Output the [x, y] coordinate of the center of the cell containing the given text.  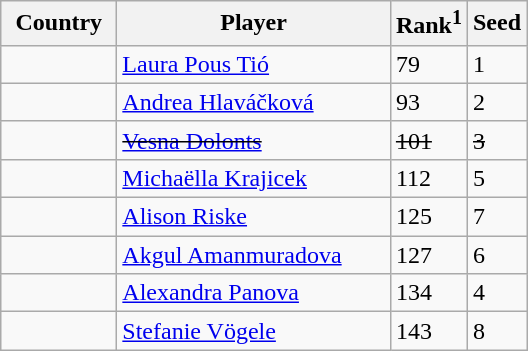
8 [496, 331]
Stefanie Vögele [254, 331]
Country [59, 24]
127 [428, 255]
3 [496, 140]
Rank1 [428, 24]
143 [428, 331]
5 [496, 178]
134 [428, 293]
93 [428, 102]
Vesna Dolonts [254, 140]
Alison Riske [254, 217]
Alexandra Panova [254, 293]
6 [496, 255]
7 [496, 217]
101 [428, 140]
Andrea Hlaváčková [254, 102]
1 [496, 64]
Michaëlla Krajicek [254, 178]
Akgul Amanmuradova [254, 255]
4 [496, 293]
2 [496, 102]
Seed [496, 24]
Player [254, 24]
79 [428, 64]
112 [428, 178]
125 [428, 217]
Laura Pous Tió [254, 64]
